Determine the (X, Y) coordinate at the center of the cell enclosing the given text.  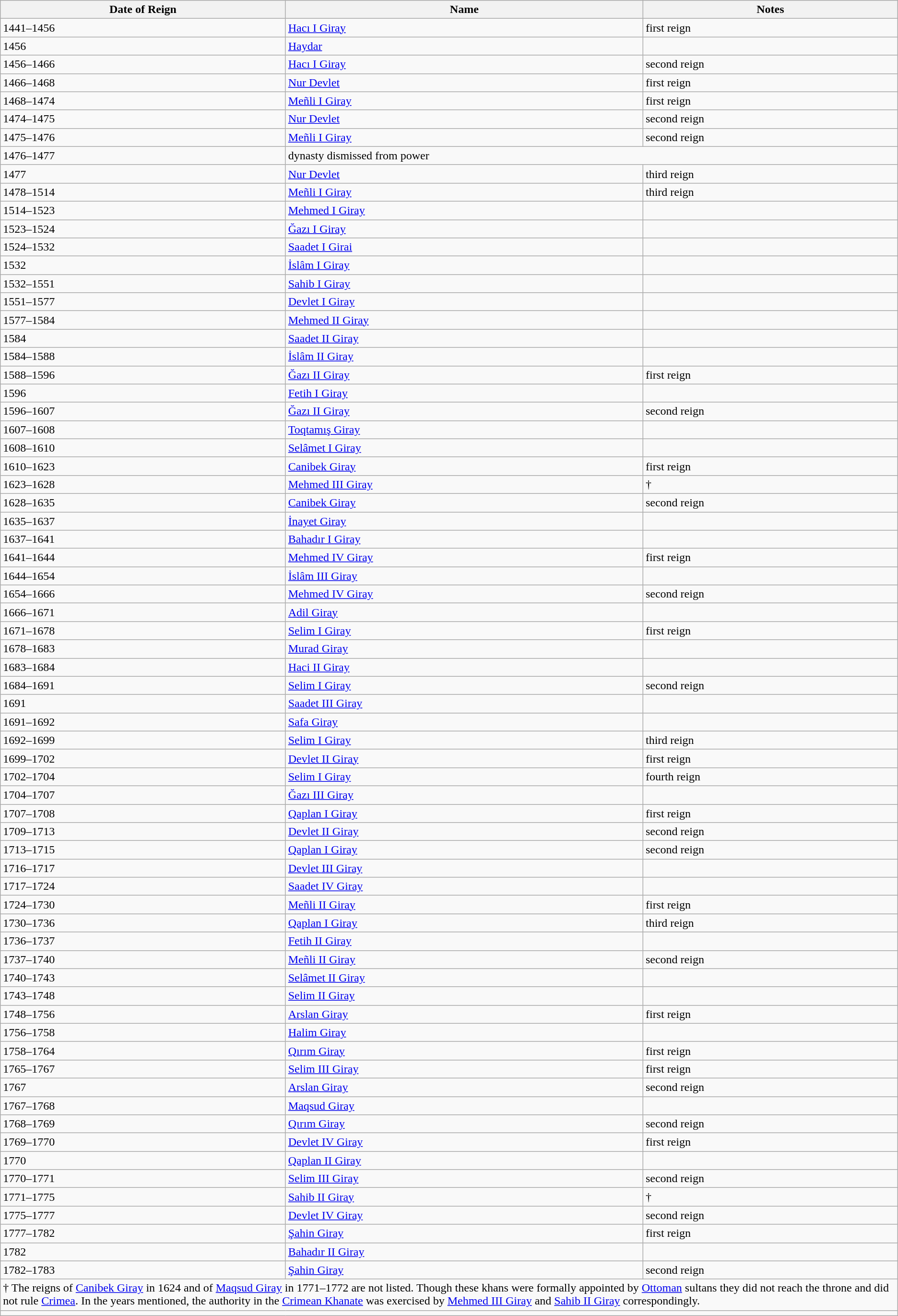
1724–1730 (143, 905)
1758–1764 (143, 1051)
1532–1551 (143, 284)
1717–1724 (143, 886)
1551–1577 (143, 302)
Murad Giray (464, 649)
İslâm III Giray (464, 576)
1692–1699 (143, 740)
1477 (143, 174)
1474–1475 (143, 119)
1775–1777 (143, 1215)
1666–1671 (143, 612)
1769–1770 (143, 1142)
Safa Giray (464, 722)
Fetih I Giray (464, 393)
Mehmed III Giray (464, 484)
1623–1628 (143, 484)
Qaplan II Giray (464, 1160)
1608–1610 (143, 448)
1770 (143, 1160)
1777–1782 (143, 1233)
dynasty dismissed from power (591, 156)
Devlet III Giray (464, 868)
1456 (143, 46)
1478–1514 (143, 192)
İnayet Giray (464, 521)
Bahadır II Giray (464, 1252)
Saadet III Giray (464, 704)
İslâm II Giray (464, 357)
1588–1596 (143, 375)
1635–1637 (143, 521)
Fetih II Giray (464, 941)
Haci II Giray (464, 667)
1596 (143, 393)
Date of Reign (143, 10)
1702–1704 (143, 777)
1596–1607 (143, 411)
1577–1584 (143, 320)
1514–1523 (143, 210)
1756–1758 (143, 1032)
1691 (143, 704)
Saadet IV Giray (464, 886)
1782 (143, 1252)
1740–1743 (143, 978)
1704–1707 (143, 795)
1767–1768 (143, 1105)
Mehmed II Giray (464, 320)
Selim II Giray (464, 996)
1628–1635 (143, 502)
1524–1532 (143, 247)
1683–1684 (143, 667)
Sahib I Giray (464, 284)
1456–1466 (143, 64)
1584 (143, 338)
1770–1771 (143, 1179)
1684–1691 (143, 685)
1476–1477 (143, 156)
Toqtamış Giray (464, 430)
1644–1654 (143, 576)
1765–1767 (143, 1069)
1678–1683 (143, 649)
1716–1717 (143, 868)
1709–1713 (143, 832)
Saadet II Giray (464, 338)
1782–1783 (143, 1270)
Selâmet I Giray (464, 448)
1466–1468 (143, 83)
Notes (770, 10)
1523–1524 (143, 229)
1713–1715 (143, 850)
1767 (143, 1087)
1771–1775 (143, 1197)
1584–1588 (143, 357)
1699–1702 (143, 758)
1475–1476 (143, 137)
Sahib II Giray (464, 1197)
1671–1678 (143, 631)
1468–1474 (143, 101)
1641–1644 (143, 558)
1607–1608 (143, 430)
Bahadır I Giray (464, 539)
1610–1623 (143, 466)
Name (464, 10)
1743–1748 (143, 996)
Halim Giray (464, 1032)
1691–1692 (143, 722)
Adil Giray (464, 612)
fourth reign (770, 777)
1707–1708 (143, 814)
1654–1666 (143, 594)
1736–1737 (143, 941)
Mehmed I Giray (464, 210)
1768–1769 (143, 1124)
1441–1456 (143, 28)
Selâmet II Giray (464, 978)
İslâm I Giray (464, 265)
Ğazı I Giray (464, 229)
Saadet I Girai (464, 247)
Devlet I Giray (464, 302)
1748–1756 (143, 1014)
1737–1740 (143, 959)
Maqsud Giray (464, 1105)
Haydar (464, 46)
Ğazı III Giray (464, 795)
1637–1641 (143, 539)
1532 (143, 265)
1730–1736 (143, 923)
